Determine the (x, y) coordinate at the center of the cell enclosing the given text.  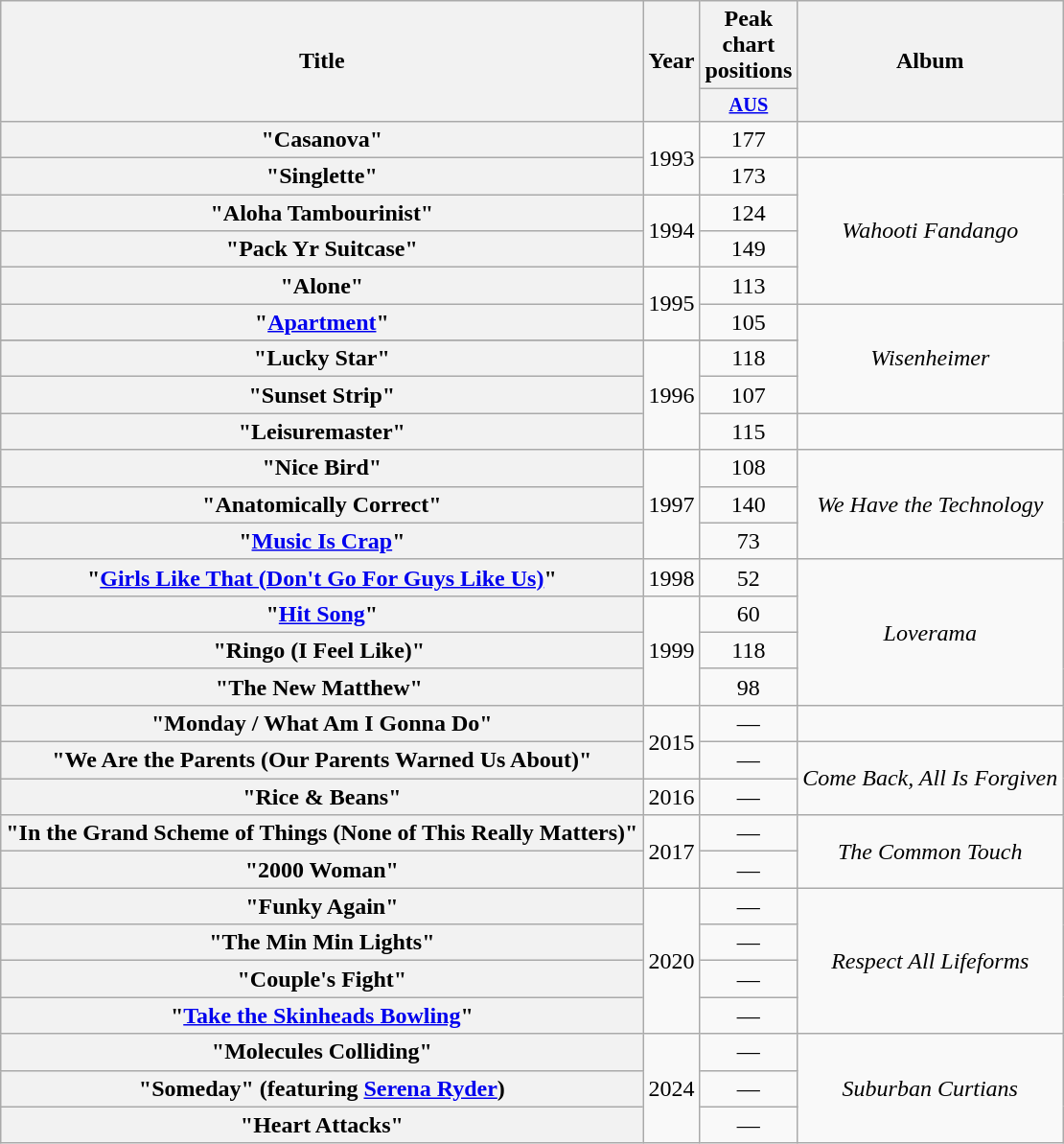
"Monday / What Am I Gonna Do" (322, 723)
108 (749, 468)
Suburban Curtians (930, 1088)
"Couple's Fight" (322, 979)
Title (322, 61)
1996 (671, 395)
124 (749, 213)
"Anatomically Correct" (322, 504)
"The Min Min Lights" (322, 943)
The Common Touch (930, 852)
AUS (749, 105)
"The New Matthew" (322, 687)
"Funky Again" (322, 906)
1995 (671, 304)
We Have the Technology (930, 504)
Wahooti Fandango (930, 231)
177 (749, 139)
2017 (671, 852)
73 (749, 541)
173 (749, 176)
105 (749, 322)
107 (749, 395)
"Ringo (I Feel Like)" (322, 650)
98 (749, 687)
115 (749, 432)
Album (930, 61)
2015 (671, 741)
Year (671, 61)
"Apartment" (322, 322)
1994 (671, 231)
2024 (671, 1088)
1999 (671, 650)
"Leisuremaster" (322, 432)
"2000 Woman" (322, 870)
2020 (671, 961)
Wisenheimer (930, 359)
"Alone" (322, 286)
Loverama (930, 632)
113 (749, 286)
"Casanova" (322, 139)
"Girls Like That (Don't Go For Guys Like Us)" (322, 577)
2016 (671, 797)
"We Are the Parents (Our Parents Warned Us About)" (322, 760)
"Take the Skinheads Bowling" (322, 1016)
"Singlette" (322, 176)
Come Back, All Is Forgiven (930, 779)
"In the Grand Scheme of Things (None of This Really Matters)" (322, 833)
1998 (671, 577)
60 (749, 614)
"Someday" (featuring Serena Ryder) (322, 1088)
"Sunset Strip" (322, 395)
149 (749, 249)
"Aloha Tambourinist" (322, 213)
1997 (671, 504)
"Hit Song" (322, 614)
"Pack Yr Suitcase" (322, 249)
52 (749, 577)
140 (749, 504)
1993 (671, 157)
"Lucky Star" (322, 359)
Peakchartpositions (749, 45)
"Heart Attacks" (322, 1125)
"Nice Bird" (322, 468)
"Music Is Crap" (322, 541)
"Molecules Colliding" (322, 1052)
Respect All Lifeforms (930, 961)
"Rice & Beans" (322, 797)
